Capture the cell that displays the provided text and extract its [X, Y] central coordinate. 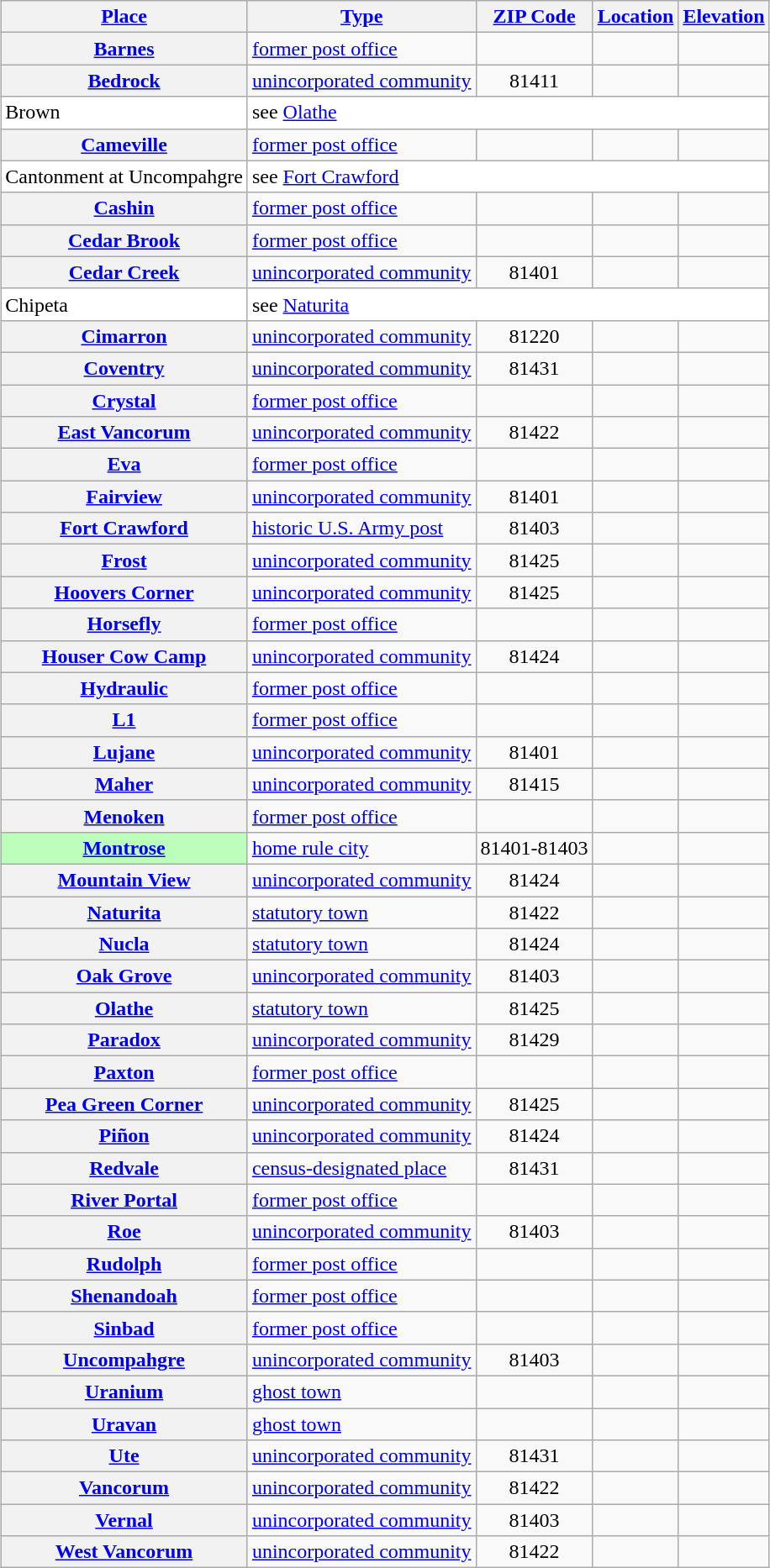
Fort Crawford [124, 529]
81401-81403 [535, 848]
L1 [124, 720]
Nucla [124, 944]
Cedar Brook [124, 240]
Barnes [124, 49]
Location [636, 17]
Pea Green Corner [124, 1104]
Uranium [124, 1392]
Paxton [124, 1072]
Coventry [124, 368]
Crystal [124, 401]
81415 [535, 784]
Bedrock [124, 81]
Montrose [124, 848]
River Portal [124, 1200]
Maher [124, 784]
Menoken [124, 816]
Elevation [724, 17]
Cameville [124, 145]
Sinbad [124, 1328]
Olathe [124, 1008]
Cashin [124, 208]
Cimarron [124, 336]
81429 [535, 1040]
81411 [535, 81]
Fairview [124, 497]
see Fort Crawford [508, 176]
Lujane [124, 752]
Place [124, 17]
Cantonment at Uncompahgre [124, 176]
Roe [124, 1232]
Hoovers Corner [124, 592]
Oak Grove [124, 976]
Hydraulic [124, 688]
Chipeta [124, 304]
see Olathe [508, 113]
Ute [124, 1456]
Houser Cow Camp [124, 656]
Eva [124, 465]
Type [361, 17]
Horsefly [124, 624]
81220 [535, 336]
Paradox [124, 1040]
Naturita [124, 912]
home rule city [361, 848]
West Vancorum [124, 1552]
Uncompahgre [124, 1360]
Uravan [124, 1424]
Shenandoah [124, 1296]
Rudolph [124, 1264]
Piñon [124, 1136]
Cedar Creek [124, 272]
Mountain View [124, 880]
Vernal [124, 1520]
Frost [124, 560]
see Naturita [508, 304]
Vancorum [124, 1488]
historic U.S. Army post [361, 529]
Redvale [124, 1168]
Brown [124, 113]
census-designated place [361, 1168]
ZIP Code [535, 17]
East Vancorum [124, 433]
